Identify which cell holds the provided text, then report its [x, y] central coordinate. 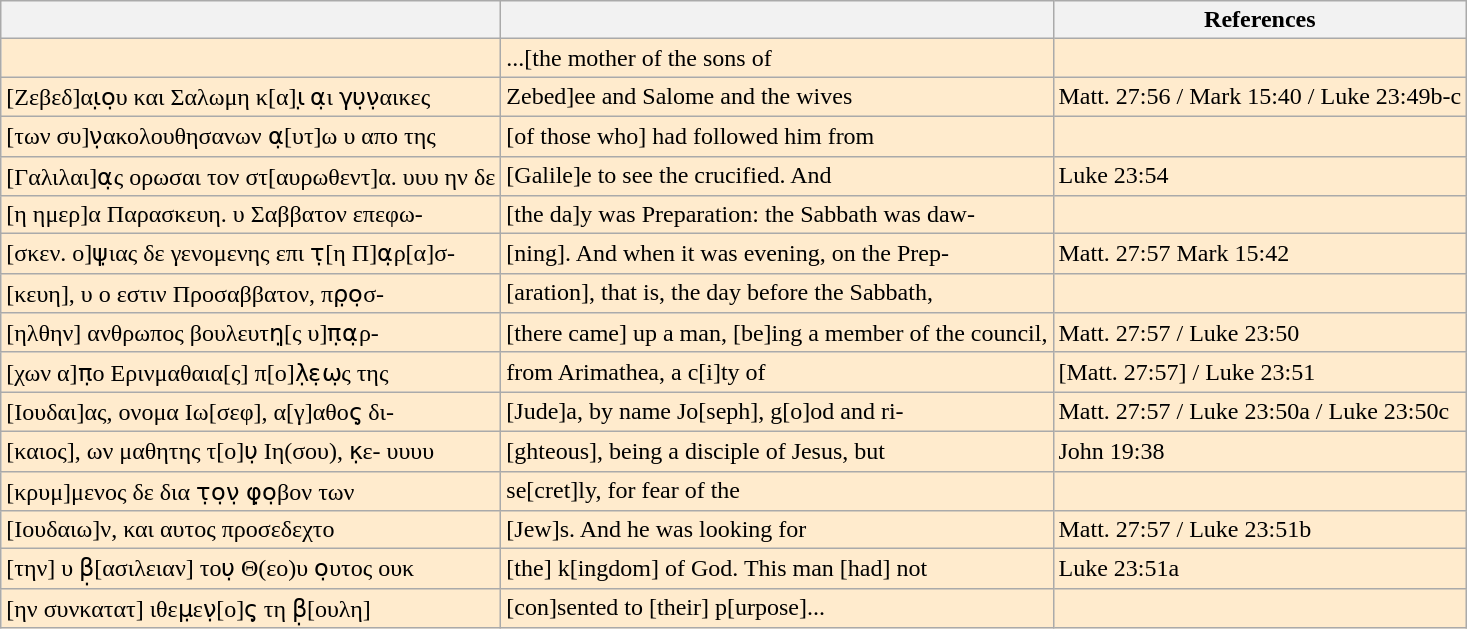
[Γαλιλαι]α̣ς ορωσαι τον στ[αυρωθεντ]α. υυυ ην δε [251, 176]
[των συ]ν̣ακολουθησανων α̣[υτ]ω υ απο της [251, 136]
Matt. 27:57 Mark 15:42 [1260, 254]
[Ζεβεδ]αι̣ο̣υ και Σαλωμη κ[α]ι̣ α̣ι γ̣υ̣ν̣αικες [251, 97]
[con]sented to [their] p[urpose]... [777, 608]
[ghteous], being a disciple of Jesus, but [777, 451]
Matt. 27:57 / Luke 23:50a / Luke 23:50c [1260, 412]
[ηλθην] ανθρωπος βουλευτη̣[ς υ]π̣α̣ρ- [251, 333]
Luke 23:54 [1260, 176]
[σκεν. ο]ψ̣ιας δε γενομενης επι τ̣[η Π]α̣ρ[α]σ- [251, 254]
Matt. 27:56 / Mark 15:40 / Luke 23:49b-c [1260, 97]
Luke 23:51a [1260, 569]
from Arimathea, a c[i]ty of [777, 372]
se[cret]ly, for fear of the [777, 491]
[κευη], υ ο εστιν Προσαββατον, πρ̣ο̣σ- [251, 293]
[Jude]a, by name Jo[seph], g[o]od and ri- [777, 412]
[of those who] had followed him from [777, 136]
[Galile]e to see the crucified. And [777, 176]
[την] υ β̣[ασιλειαν] του̣ Θ(εο)υ ο̣υτος ουκ [251, 569]
John 19:38 [1260, 451]
[Matt. 27:57] / Luke 23:51 [1260, 372]
[Jew]s. And he was looking for [777, 530]
Matt. 27:57 / Luke 23:51b [1260, 530]
[aration], that is, the day before the Sabbath, [777, 293]
[the da]y was Preparation: the Sabbath was daw- [777, 215]
Zebed]ee and Salome and the wives [777, 97]
[κρυμ]μενος δε δια τ̣ο̣ν̣ φ̣ο̣βον των [251, 491]
[Ιουδαι]ας, ονομα Ιω[σεφ], α[γ]αθος̣ δι- [251, 412]
[η ημερ]α Παρασκευη. υ Σαββατον επεφω- [251, 215]
[there came] up a man, [be]ing a member of the council, [777, 333]
[χων α]π̣ο Ερινμαθαια[ς] π[ο]λ̣ε̣ω̣ς της [251, 372]
Matt. 27:57 / Luke 23:50 [1260, 333]
[ην συνκατατ] ιθεμ̣εν̣[ο]ς̣ τη β̣[ουλη] [251, 608]
[ning]. And when it was evening, on the Prep- [777, 254]
...[the mother of the sons of [777, 58]
References [1260, 20]
[καιος], ων μαθητης τ[ο]υ̣ Ιη(σου), κ̣ε- υυυυ [251, 451]
[the] k[ingdom] of God. This man [had] not [777, 569]
[Ιουδαιω]ν, και αυτος προσεδεχτο [251, 530]
